Locate the cell with the specified text and output its [x, y] center coordinate. 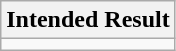
Intended Result [88, 20]
